Extract the (X, Y) coordinate from the center of the cell holding the provided text.  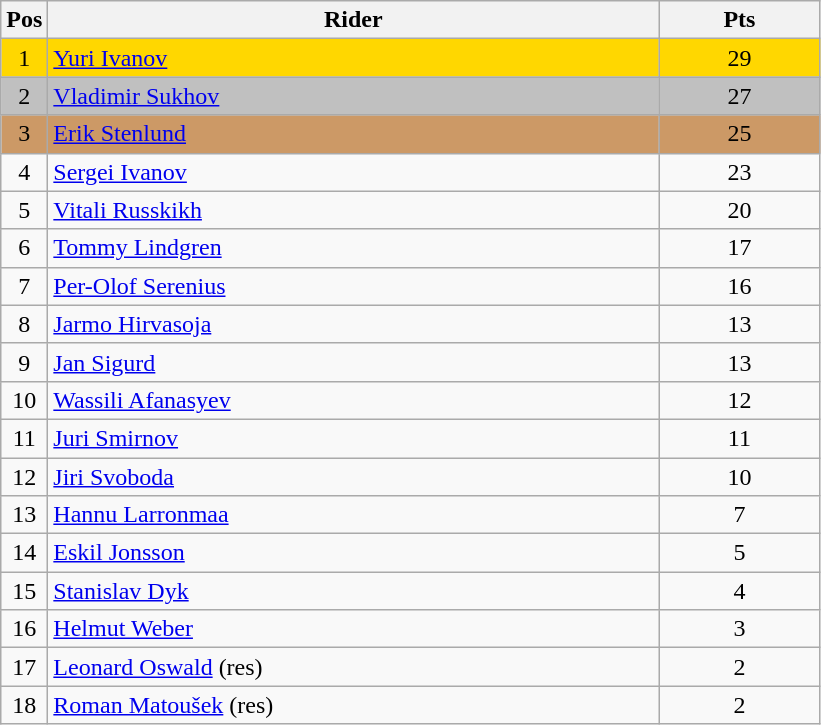
Eskil Jonsson (354, 553)
Sergei Ivanov (354, 172)
Pos (24, 20)
Leonard Oswald (res) (354, 667)
Tommy Lindgren (354, 248)
Yuri Ivanov (354, 58)
Vitali Russkikh (354, 210)
20 (740, 210)
15 (24, 591)
29 (740, 58)
Roman Matoušek (res) (354, 705)
8 (24, 324)
14 (24, 553)
18 (24, 705)
Hannu Larronmaa (354, 515)
Jiri Svoboda (354, 477)
Vladimir Sukhov (354, 96)
25 (740, 134)
Juri Smirnov (354, 438)
Wassili Afanasyev (354, 400)
Helmut Weber (354, 629)
Pts (740, 20)
Jan Sigurd (354, 362)
Stanislav Dyk (354, 591)
Jarmo Hirvasoja (354, 324)
23 (740, 172)
6 (24, 248)
9 (24, 362)
27 (740, 96)
Erik Stenlund (354, 134)
1 (24, 58)
Per-Olof Serenius (354, 286)
Rider (354, 20)
